Extract the (x, y) coordinate from the center of the cell holding the provided text.  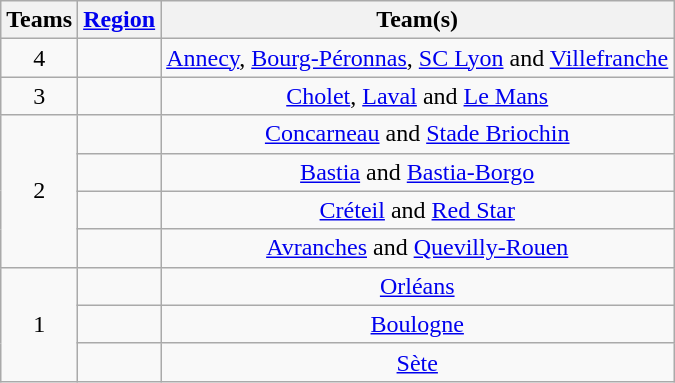
Cholet, Laval and Le Mans (418, 96)
Orléans (418, 286)
Bastia and Bastia-Borgo (418, 172)
3 (40, 96)
Créteil and Red Star (418, 210)
Teams (40, 20)
1 (40, 324)
2 (40, 191)
Team(s) (418, 20)
4 (40, 58)
Concarneau and Stade Briochin (418, 134)
Avranches and Quevilly-Rouen (418, 248)
Sète (418, 362)
Region (120, 20)
Boulogne (418, 324)
Annecy, Bourg-Péronnas, SC Lyon and Villefranche (418, 58)
